From the cell containing the given text, extract its center point as [x, y] coordinate. 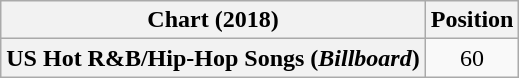
Position [472, 20]
Chart (2018) [213, 20]
US Hot R&B/Hip-Hop Songs (Billboard) [213, 58]
60 [472, 58]
